Identify which cell holds the provided text, then report its [X, Y] central coordinate. 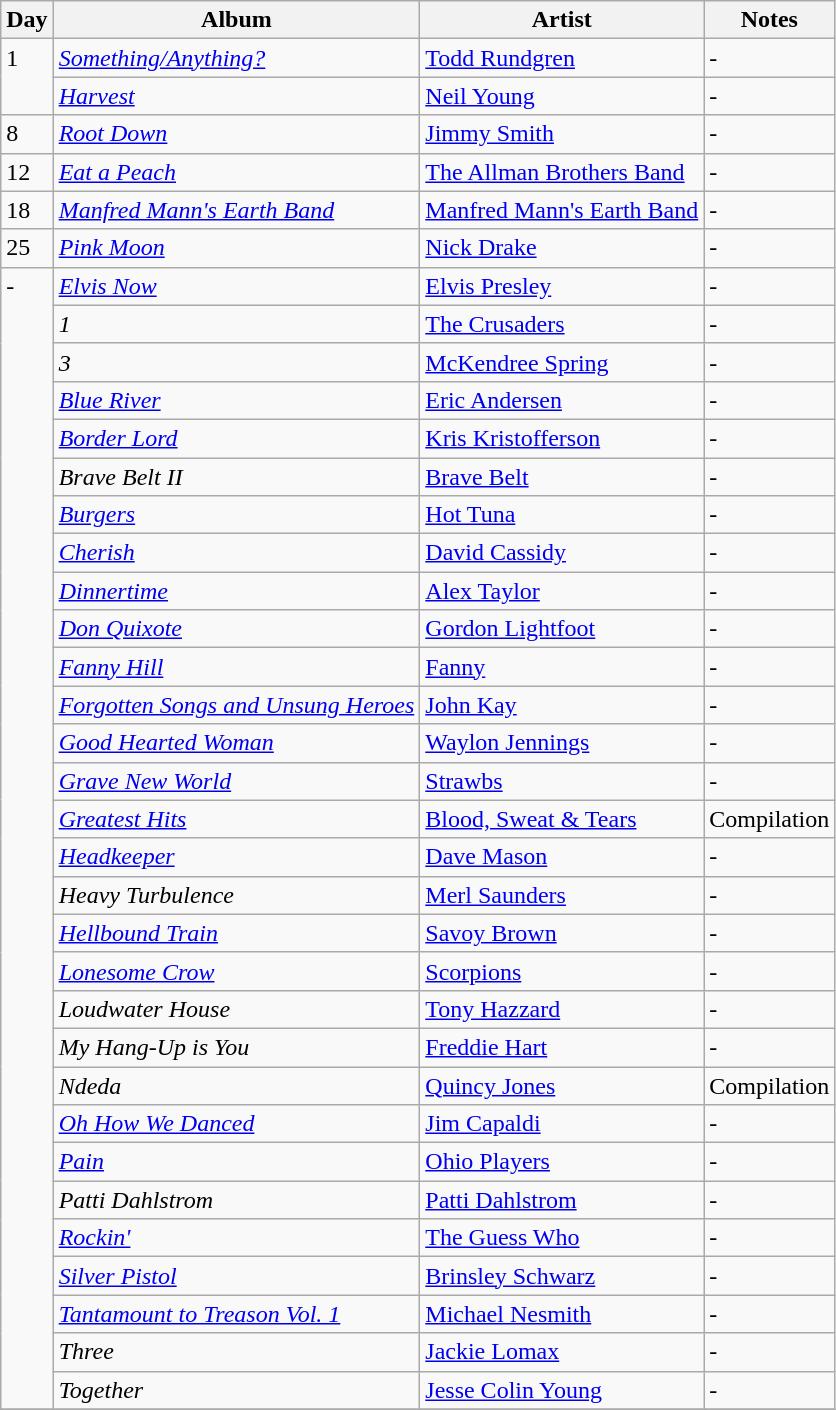
Kris Kristofferson [562, 438]
Ndeda [236, 1085]
The Guess Who [562, 1238]
Pink Moon [236, 248]
Good Hearted Woman [236, 743]
John Kay [562, 705]
Hellbound Train [236, 933]
Dave Mason [562, 857]
Forgotten Songs and Unsung Heroes [236, 705]
Root Down [236, 134]
Michael Nesmith [562, 1314]
3 [236, 362]
Savoy Brown [562, 933]
Blood, Sweat & Tears [562, 819]
Gordon Lightfoot [562, 629]
Jimmy Smith [562, 134]
Pain [236, 1162]
Harvest [236, 96]
Brave Belt [562, 477]
Cherish [236, 553]
Heavy Turbulence [236, 895]
18 [27, 210]
Headkeeper [236, 857]
8 [27, 134]
Elvis Presley [562, 286]
Tantamount to Treason Vol. 1 [236, 1314]
Todd Rundgren [562, 58]
Oh How We Danced [236, 1124]
Neil Young [562, 96]
Quincy Jones [562, 1085]
The Crusaders [562, 324]
Rockin' [236, 1238]
Don Quixote [236, 629]
Border Lord [236, 438]
Tony Hazzard [562, 1009]
Album [236, 20]
McKendree Spring [562, 362]
Alex Taylor [562, 591]
Grave New World [236, 781]
My Hang-Up is You [236, 1047]
25 [27, 248]
Silver Pistol [236, 1276]
Burgers [236, 515]
Three [236, 1352]
Fanny Hill [236, 667]
David Cassidy [562, 553]
Eat a Peach [236, 172]
Greatest Hits [236, 819]
Fanny [562, 667]
Jackie Lomax [562, 1352]
Day [27, 20]
Blue River [236, 400]
Waylon Jennings [562, 743]
Together [236, 1390]
Lonesome Crow [236, 971]
Artist [562, 20]
Something/Anything? [236, 58]
Loudwater House [236, 1009]
Merl Saunders [562, 895]
Dinnertime [236, 591]
Freddie Hart [562, 1047]
Brave Belt II [236, 477]
Hot Tuna [562, 515]
Nick Drake [562, 248]
Notes [770, 20]
Scorpions [562, 971]
12 [27, 172]
Elvis Now [236, 286]
Brinsley Schwarz [562, 1276]
Ohio Players [562, 1162]
Strawbs [562, 781]
Eric Andersen [562, 400]
Jim Capaldi [562, 1124]
Jesse Colin Young [562, 1390]
The Allman Brothers Band [562, 172]
